For the text-containing cell, return its midpoint in [x, y] coordinate format. 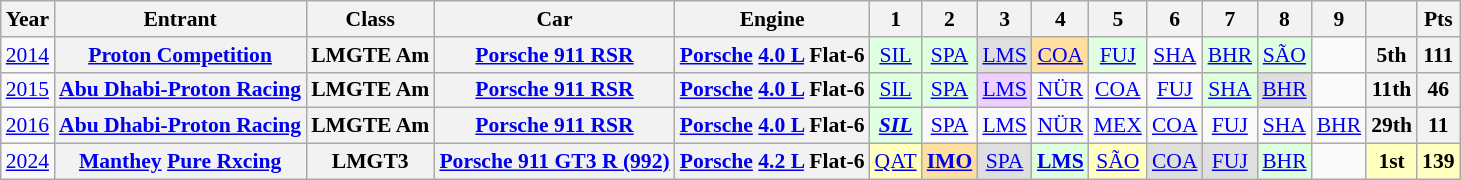
Car [554, 19]
LMGT3 [370, 162]
1st [1392, 162]
11 [1438, 126]
139 [1438, 162]
1 [896, 19]
5 [1118, 19]
Porsche 911 GT3 R (992) [554, 162]
Porsche 4.2 L Flat-6 [772, 162]
9 [1340, 19]
Engine [772, 19]
Manthey Pure Rxcing [180, 162]
QAT [896, 162]
4 [1060, 19]
3 [1004, 19]
8 [1284, 19]
2015 [28, 90]
2016 [28, 126]
IMO [950, 162]
Year [28, 19]
2 [950, 19]
Pts [1438, 19]
111 [1438, 55]
MEX [1118, 126]
29th [1392, 126]
5th [1392, 55]
Entrant [180, 19]
2024 [28, 162]
11th [1392, 90]
7 [1230, 19]
Proton Competition [180, 55]
2014 [28, 55]
Class [370, 19]
6 [1175, 19]
46 [1438, 90]
